Find where the given text appears and provide that cell's center as (X, Y) coordinate. 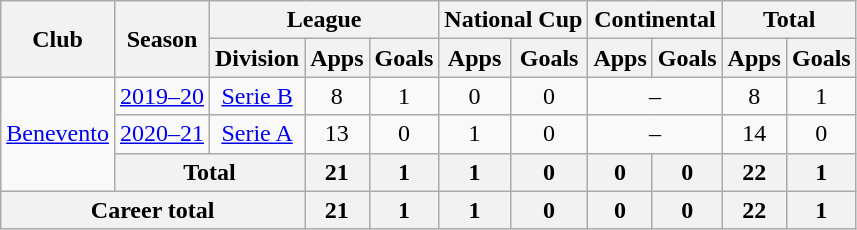
Division (258, 58)
Career total (153, 210)
League (324, 20)
Season (162, 39)
2020–21 (162, 134)
Continental (655, 20)
14 (754, 134)
Serie A (258, 134)
2019–20 (162, 96)
Benevento (58, 134)
Serie B (258, 96)
Club (58, 39)
National Cup (514, 20)
13 (337, 134)
